Identify which cell holds the provided text, then report its (X, Y) central coordinate. 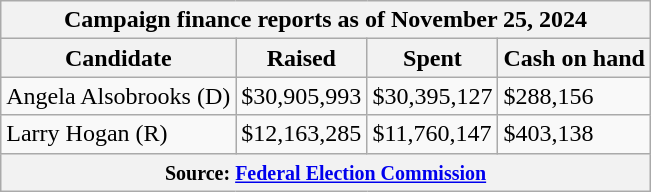
Raised (302, 58)
Campaign finance reports as of November 25, 2024 (326, 20)
$12,163,285 (302, 134)
Candidate (118, 58)
Cash on hand (574, 58)
Spent (432, 58)
$30,905,993 (302, 96)
Larry Hogan (R) (118, 134)
$403,138 (574, 134)
$11,760,147 (432, 134)
Source: Federal Election Commission (326, 172)
$30,395,127 (432, 96)
$288,156 (574, 96)
Angela Alsobrooks (D) (118, 96)
